For the text-containing cell, return its midpoint in (x, y) coordinate format. 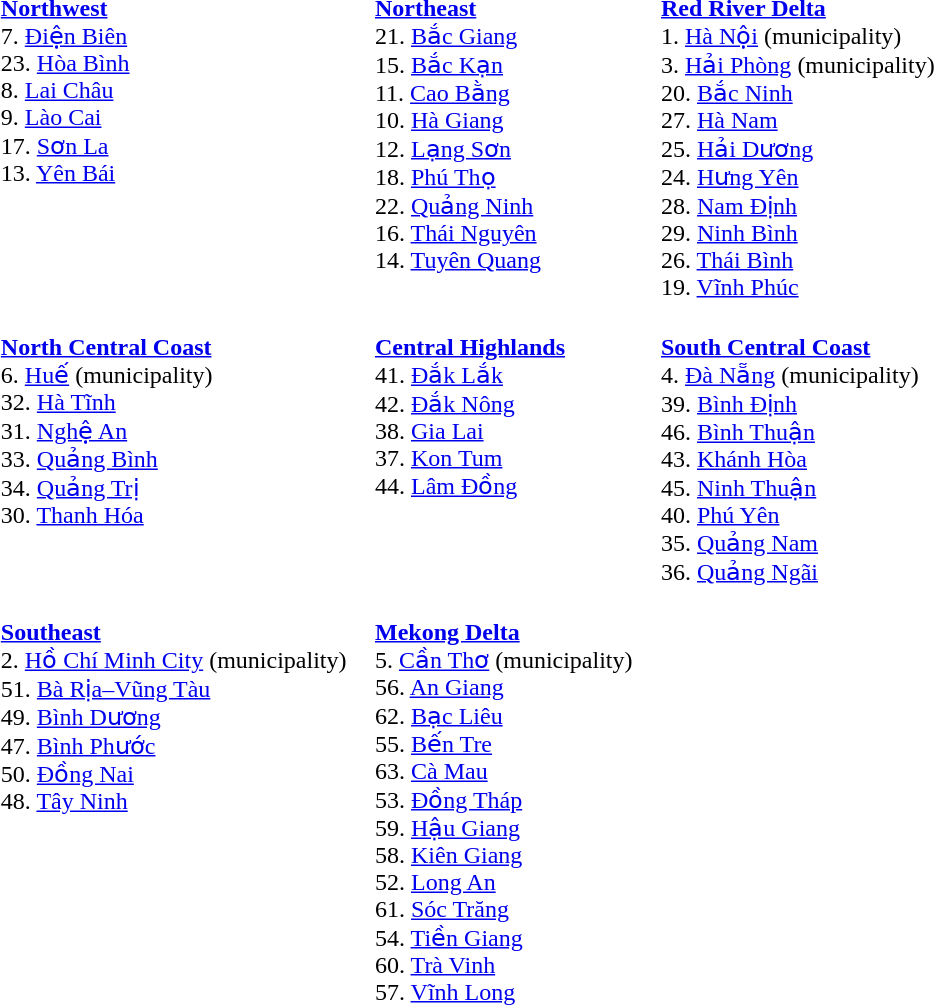
Central Highlands41. Đắk Lắk 42. Đắk Nông 38. Gia Lai 37. Kon Tum 44. Lâm Đồng (514, 446)
